Identify which cell holds the provided text, then report its [X, Y] central coordinate. 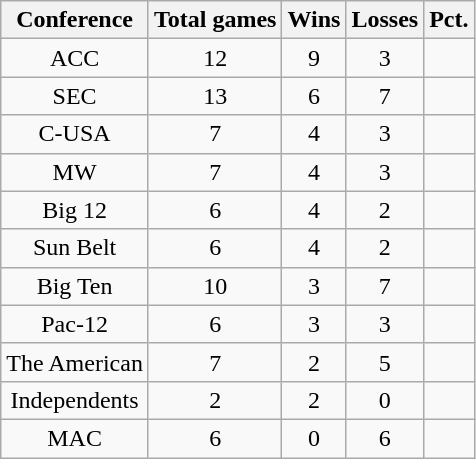
5 [385, 362]
Losses [385, 20]
SEC [75, 96]
Pac-12 [75, 324]
Big 12 [75, 210]
Sun Belt [75, 248]
ACC [75, 58]
MAC [75, 438]
13 [215, 96]
9 [314, 58]
C-USA [75, 134]
Wins [314, 20]
MW [75, 172]
Conference [75, 20]
Independents [75, 400]
Big Ten [75, 286]
10 [215, 286]
Total games [215, 20]
12 [215, 58]
Pct. [449, 20]
The American [75, 362]
